Return the (x, y) coordinate for the center point of the cell that contains the specified text.  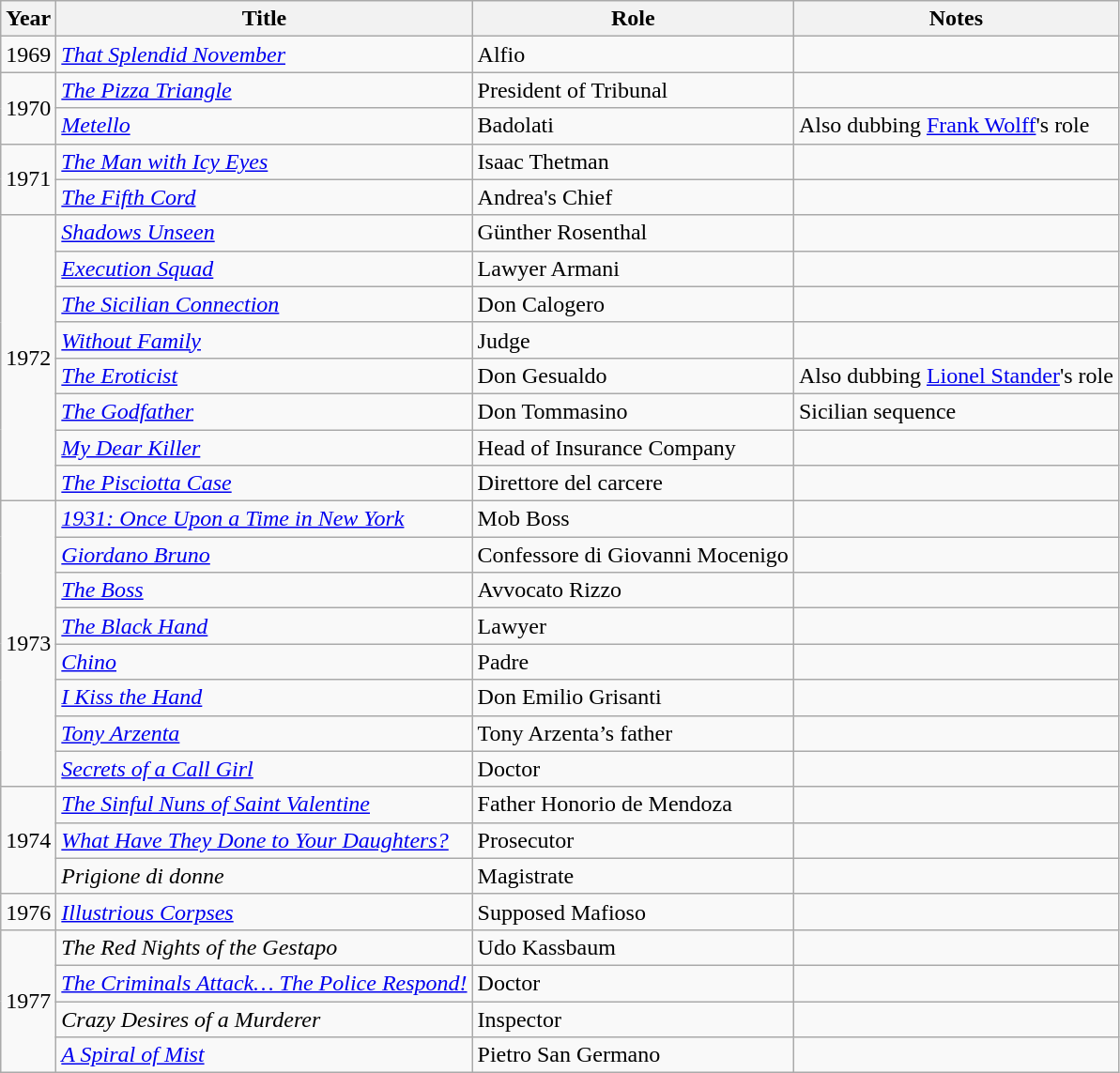
Giordano Bruno (265, 555)
Isaac Thetman (633, 161)
Father Honorio de Mendoza (633, 805)
Don Calogero (633, 304)
Sicilian sequence (956, 411)
The Pisciotta Case (265, 483)
Don Emilio Grisanti (633, 697)
Head of Insurance Company (633, 448)
Andrea's Chief (633, 197)
I Kiss the Hand (265, 697)
Alfio (633, 54)
Günther Rosenthal (633, 233)
Title (265, 19)
Lawyer (633, 626)
Also dubbing Lionel Stander's role (956, 376)
That Splendid November (265, 54)
The Sinful Nuns of Saint Valentine (265, 805)
1973 (28, 644)
Illustrious Corpses (265, 912)
My Dear Killer (265, 448)
The Eroticist (265, 376)
Year (28, 19)
Inspector (633, 1019)
Badolati (633, 126)
Confessore di Giovanni Mocenigo (633, 555)
The Sicilian Connection (265, 304)
The Man with Icy Eyes (265, 161)
Judge (633, 340)
Udo Kassbaum (633, 947)
Shadows Unseen (265, 233)
The Red Nights of the Gestapo (265, 947)
Mob Boss (633, 519)
1972 (28, 358)
1976 (28, 912)
The Pizza Triangle (265, 90)
1971 (28, 179)
Role (633, 19)
Without Family (265, 340)
Secrets of a Call Girl (265, 769)
Crazy Desires of a Murderer (265, 1019)
Supposed Mafioso (633, 912)
1970 (28, 108)
1974 (28, 840)
Tony Arzenta’s father (633, 733)
1931: Once Upon a Time in New York (265, 519)
Also dubbing Frank Wolff's role (956, 126)
Metello (265, 126)
Execution Squad (265, 268)
Lawyer Armani (633, 268)
The Boss (265, 590)
The Criminals Attack… The Police Respond! (265, 983)
A Spiral of Mist (265, 1055)
Chino (265, 662)
Notes (956, 19)
Prigione di donne (265, 876)
Avvocato Rizzo (633, 590)
1969 (28, 54)
Pietro San Germano (633, 1055)
What Have They Done to Your Daughters? (265, 840)
Don Gesualdo (633, 376)
President of Tribunal (633, 90)
Don Tommasino (633, 411)
The Godfather (265, 411)
1977 (28, 1001)
The Fifth Cord (265, 197)
Padre (633, 662)
Direttore del carcere (633, 483)
Magistrate (633, 876)
Prosecutor (633, 840)
The Black Hand (265, 626)
Tony Arzenta (265, 733)
